Determine the (x, y) coordinate at the center of the cell enclosing the given text.  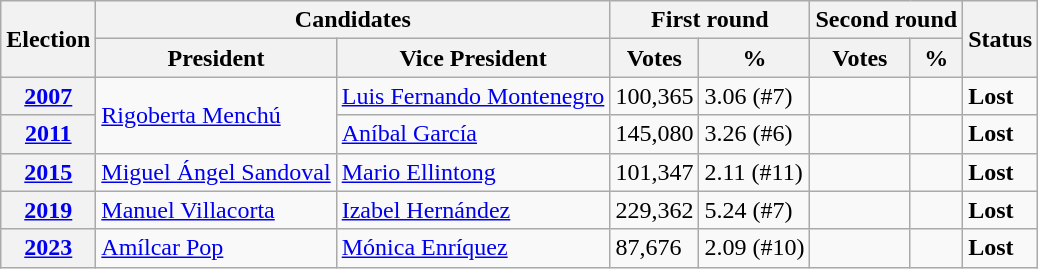
First round (710, 20)
229,362 (654, 210)
Status (1000, 39)
Mario Ellintong (473, 172)
2.11 (#11) (754, 172)
Second round (886, 20)
Luis Fernando Montenegro (473, 96)
Miguel Ángel Sandoval (216, 172)
2019 (48, 210)
2011 (48, 134)
87,676 (654, 248)
Vice President (473, 58)
Izabel Hernández (473, 210)
5.24 (#7) (754, 210)
100,365 (654, 96)
Rigoberta Menchú (216, 115)
Candidates (353, 20)
3.26 (#6) (754, 134)
Manuel Villacorta (216, 210)
3.06 (#7) (754, 96)
Election (48, 39)
2007 (48, 96)
2.09 (#10) (754, 248)
2015 (48, 172)
Mónica Enríquez (473, 248)
Aníbal García (473, 134)
101,347 (654, 172)
Amílcar Pop (216, 248)
2023 (48, 248)
145,080 (654, 134)
President (216, 58)
